Detect which cell encompasses the target text, then output its (x, y) center coordinate. 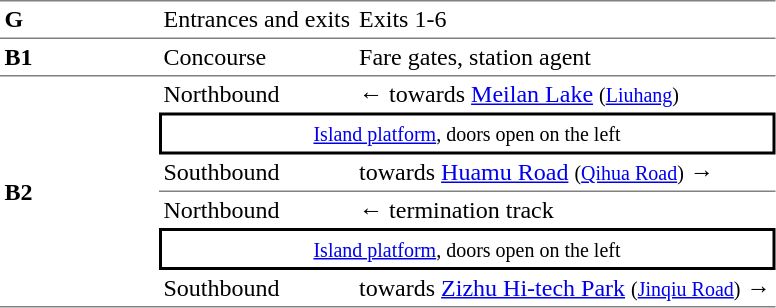
towards Zizhu Hi-tech Park (Jinqiu Road) → (565, 289)
towards Huamu Road (Qihua Road) → (565, 173)
B2 (80, 192)
Entrances and exits (257, 20)
← termination track (565, 210)
Fare gates, station agent (565, 58)
G (80, 20)
B1 (80, 58)
Concourse (257, 58)
← towards Meilan Lake (Liuhang) (565, 94)
Exits 1-6 (565, 20)
